Return [x, y] of the center of cell containing provided text 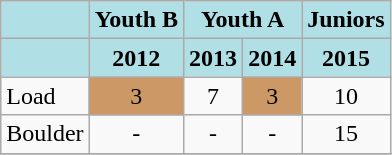
10 [346, 96]
2014 [272, 58]
Youth A [243, 20]
Youth B [136, 20]
Boulder [45, 134]
Load [45, 96]
7 [214, 96]
2015 [346, 58]
15 [346, 134]
2013 [214, 58]
Juniors [346, 20]
2012 [136, 58]
